For the text-containing cell, return its midpoint in [x, y] coordinate format. 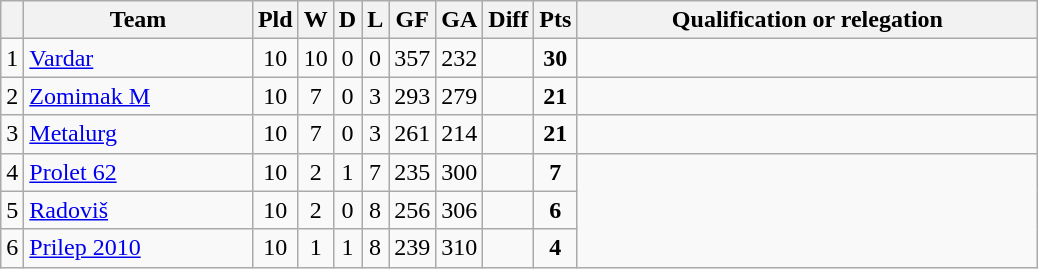
239 [412, 248]
Metalurg [138, 134]
GF [412, 20]
Pts [556, 20]
310 [460, 248]
306 [460, 210]
300 [460, 172]
232 [460, 58]
Qualification or relegation [808, 20]
5 [12, 210]
L [376, 20]
235 [412, 172]
256 [412, 210]
Pld [275, 20]
214 [460, 134]
261 [412, 134]
Radoviš [138, 210]
357 [412, 58]
Prolet 62 [138, 172]
D [347, 20]
Diff [508, 20]
W [316, 20]
GA [460, 20]
293 [412, 96]
279 [460, 96]
Vardar [138, 58]
Zomimak M [138, 96]
30 [556, 58]
Team [138, 20]
Prilep 2010 [138, 248]
